Capture the cell that displays the provided text and extract its (X, Y) central coordinate. 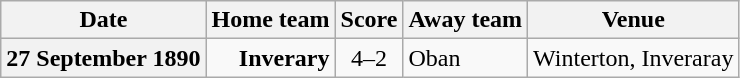
Away team (466, 20)
Date (104, 20)
Venue (634, 20)
Oban (466, 58)
Home team (270, 20)
4–2 (369, 58)
Winterton, Inveraray (634, 58)
Score (369, 20)
27 September 1890 (104, 58)
Inverary (270, 58)
